Search for the cell housing the specified text and yield its (x, y) center coordinate. 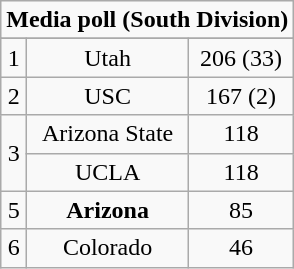
5 (14, 210)
UCLA (108, 172)
206 (33) (241, 58)
167 (2) (241, 96)
3 (14, 153)
Utah (108, 58)
46 (241, 248)
Arizona (108, 210)
USC (108, 96)
Colorado (108, 248)
Media poll (South Division) (148, 20)
Arizona State (108, 134)
2 (14, 96)
1 (14, 58)
85 (241, 210)
6 (14, 248)
